Detect which cell encompasses the target text, then output its (x, y) center coordinate. 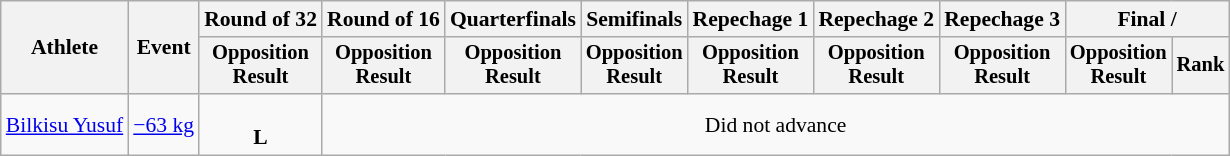
Repechage 1 (750, 19)
L (260, 124)
Bilkisu Yusuf (64, 124)
Round of 16 (384, 19)
Final / (1147, 19)
Repechage 2 (876, 19)
Round of 32 (260, 19)
−63 kg (164, 124)
Semifinals (634, 19)
Did not advance (776, 124)
Repechage 3 (1002, 19)
Athlete (64, 48)
Rank (1201, 66)
Event (164, 48)
Quarterfinals (513, 19)
